Pinpoint the cell where the given text exists, returning its (X, Y) midpoint coordinate. 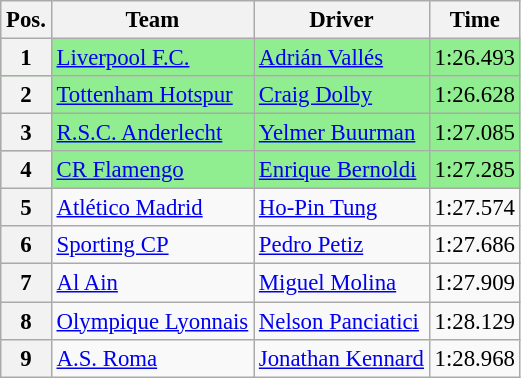
Al Ain (152, 283)
Atlético Madrid (152, 208)
Driver (342, 20)
A.S. Roma (152, 358)
5 (26, 208)
CR Flamengo (152, 170)
3 (26, 133)
Pos. (26, 20)
Yelmer Buurman (342, 133)
Adrián Vallés (342, 58)
1:28.968 (474, 358)
1:27.285 (474, 170)
1:28.129 (474, 321)
1:27.686 (474, 245)
9 (26, 358)
Time (474, 20)
2 (26, 95)
Liverpool F.C. (152, 58)
Olympique Lyonnais (152, 321)
Tottenham Hotspur (152, 95)
Miguel Molina (342, 283)
Nelson Panciatici (342, 321)
4 (26, 170)
7 (26, 283)
1:27.909 (474, 283)
Craig Dolby (342, 95)
6 (26, 245)
R.S.C. Anderlecht (152, 133)
1:26.493 (474, 58)
Jonathan Kennard (342, 358)
1:26.628 (474, 95)
Pedro Petiz (342, 245)
8 (26, 321)
1:27.085 (474, 133)
1 (26, 58)
1:27.574 (474, 208)
Sporting CP (152, 245)
Enrique Bernoldi (342, 170)
Ho-Pin Tung (342, 208)
Team (152, 20)
